Pinpoint the cell where the given text exists, returning its (x, y) midpoint coordinate. 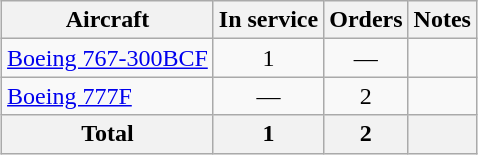
Orders (366, 20)
In service (268, 20)
Total (108, 134)
Notes (442, 20)
Boeing 767-300BCF (108, 58)
Aircraft (108, 20)
Boeing 777F (108, 96)
